Locate the cell with the specified text and output its [X, Y] center coordinate. 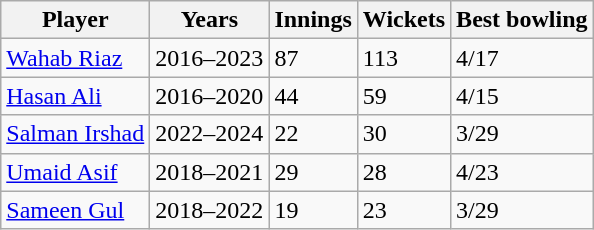
2016–2023 [210, 58]
44 [313, 96]
87 [313, 58]
4/15 [522, 96]
2016–2020 [210, 96]
113 [404, 58]
2018–2022 [210, 210]
22 [313, 134]
30 [404, 134]
Years [210, 20]
28 [404, 172]
19 [313, 210]
4/17 [522, 58]
Player [76, 20]
Salman Irshad [76, 134]
2018–2021 [210, 172]
29 [313, 172]
59 [404, 96]
Umaid Asif [76, 172]
Wahab Riaz [76, 58]
Innings [313, 20]
Hasan Ali [76, 96]
23 [404, 210]
Wickets [404, 20]
2022–2024 [210, 134]
Best bowling [522, 20]
Sameen Gul [76, 210]
4/23 [522, 172]
